Find where the given text appears and provide that cell's center as (x, y) coordinate. 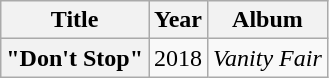
Title (75, 20)
"Don't Stop" (75, 58)
Album (268, 20)
Year (178, 20)
Vanity Fair (268, 58)
2018 (178, 58)
